Identify which cell holds the provided text, then report its (x, y) central coordinate. 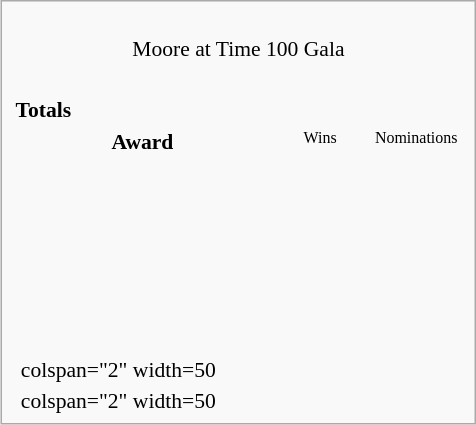
Award (142, 141)
Wins (320, 141)
Nominations (416, 141)
Moore at Time 100 Gala (239, 36)
Totals Award Wins Nominations (239, 209)
Totals (238, 110)
